Determine the (x, y) coordinate at the center of the cell enclosing the given text.  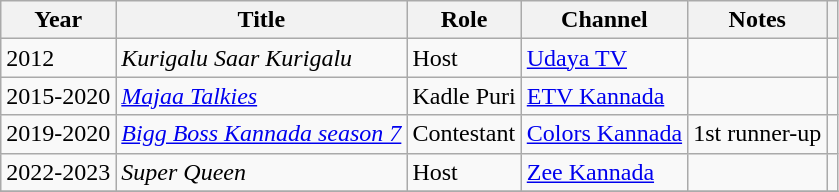
Colors Kannada (604, 134)
Title (262, 20)
2019-2020 (58, 134)
Kurigalu Saar Kurigalu (262, 58)
Majaa Talkies (262, 96)
2015-2020 (58, 96)
Udaya TV (604, 58)
Year (58, 20)
Kadle Puri (464, 96)
1st runner-up (758, 134)
ETV Kannada (604, 96)
2012 (58, 58)
Role (464, 20)
Bigg Boss Kannada season 7 (262, 134)
Channel (604, 20)
Notes (758, 20)
2022-2023 (58, 172)
Zee Kannada (604, 172)
Contestant (464, 134)
Super Queen (262, 172)
